Return [X, Y] of the center of cell containing provided text 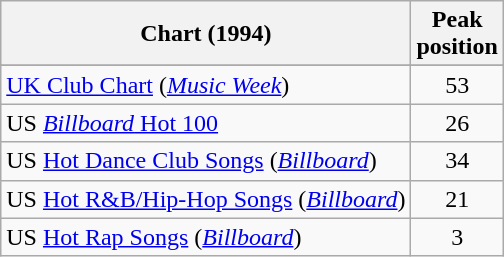
US Hot Rap Songs (Billboard) [206, 237]
Peakposition [457, 34]
US Hot R&B/Hip-Hop Songs (Billboard) [206, 199]
53 [457, 85]
US Billboard Hot 100 [206, 123]
34 [457, 161]
US Hot Dance Club Songs (Billboard) [206, 161]
26 [457, 123]
UK Club Chart (Music Week) [206, 85]
Chart (1994) [206, 34]
21 [457, 199]
3 [457, 237]
